From the cell containing the given text, extract its center point as (X, Y) coordinate. 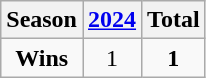
Wins (42, 58)
2024 (112, 20)
Season (42, 20)
Total (174, 20)
